Scan for the cell matching the given text and deliver its (X, Y) coordinate at center. 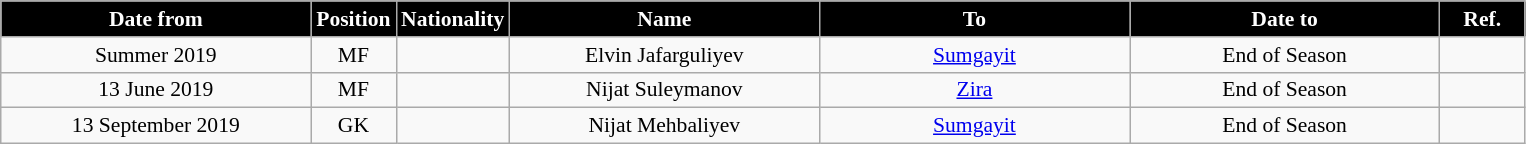
Summer 2019 (156, 55)
Nationality (452, 19)
GK (354, 126)
Ref. (1482, 19)
Elvin Jafarguliyev (664, 55)
13 September 2019 (156, 126)
Date from (156, 19)
Zira (974, 90)
Nijat Mehbaliyev (664, 126)
Nijat Suleymanov (664, 90)
Name (664, 19)
Position (354, 19)
Date to (1285, 19)
13 June 2019 (156, 90)
To (974, 19)
